Output the (x, y) coordinate of the center of the cell containing the given text.  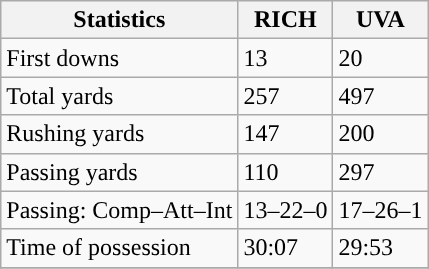
Passing: Comp–Att–Int (120, 210)
Total yards (120, 96)
29:53 (380, 248)
497 (380, 96)
17–26–1 (380, 210)
Passing yards (120, 172)
Time of possession (120, 248)
257 (286, 96)
UVA (380, 20)
First downs (120, 58)
147 (286, 134)
297 (380, 172)
13–22–0 (286, 210)
20 (380, 58)
Rushing yards (120, 134)
13 (286, 58)
30:07 (286, 248)
110 (286, 172)
RICH (286, 20)
Statistics (120, 20)
200 (380, 134)
